Output the (X, Y) coordinate of the center of the cell containing the given text.  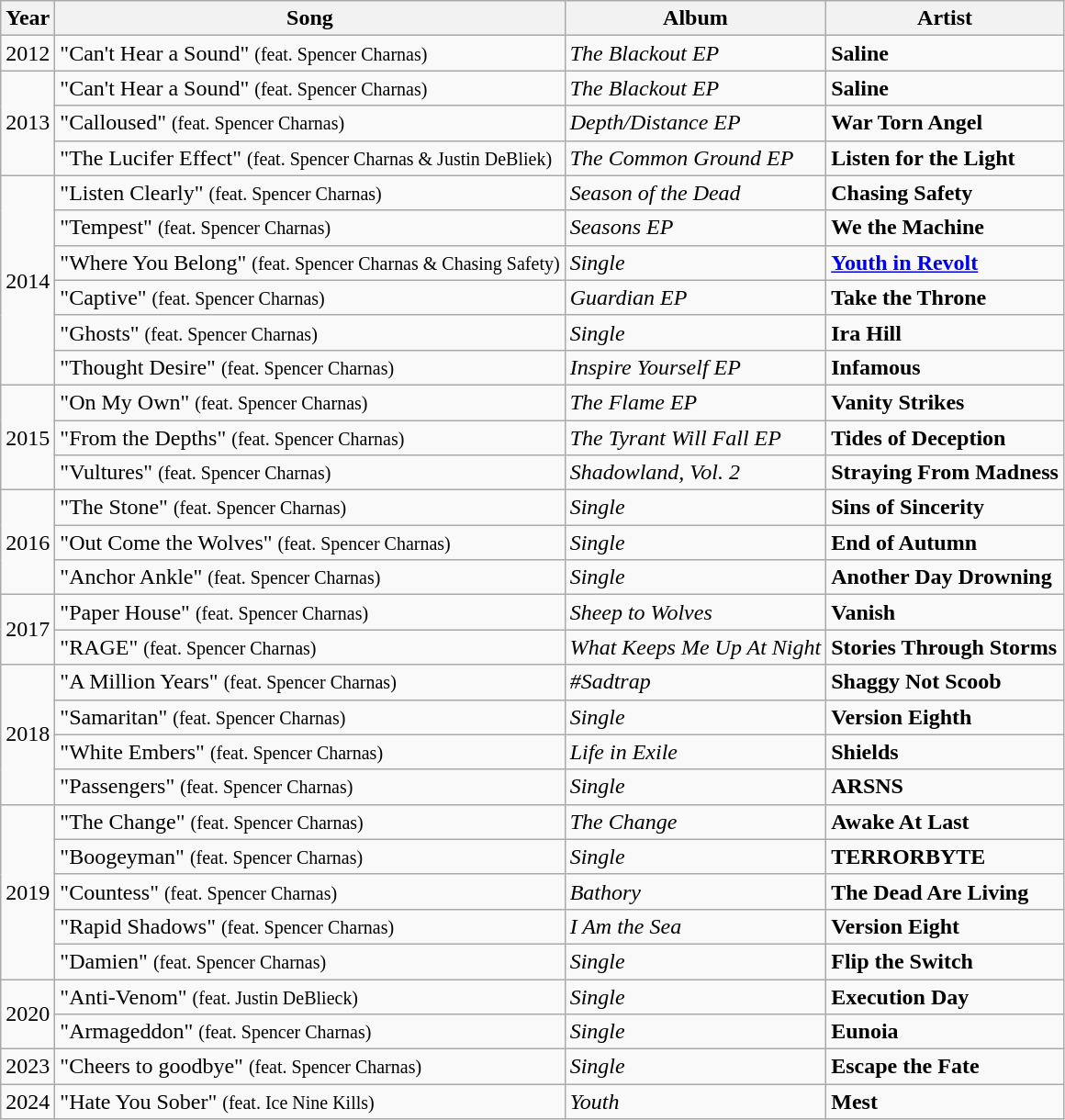
"Countess" (feat. Spencer Charnas) (310, 891)
2018 (28, 734)
"Vultures" (feat. Spencer Charnas) (310, 473)
"Captive" (feat. Spencer Charnas) (310, 297)
Shaggy Not Scoob (946, 682)
"Listen Clearly" (feat. Spencer Charnas) (310, 193)
2012 (28, 53)
"Hate You Sober" (feat. Ice Nine Kills) (310, 1102)
"Passengers" (feat. Spencer Charnas) (310, 787)
"The Lucifer Effect" (feat. Spencer Charnas & Justin DeBliek) (310, 158)
"On My Own" (feat. Spencer Charnas) (310, 402)
End of Autumn (946, 543)
Infamous (946, 367)
"Rapid Shadows" (feat. Spencer Charnas) (310, 926)
"RAGE" (feat. Spencer Charnas) (310, 647)
Stories Through Storms (946, 647)
Vanity Strikes (946, 402)
#Sadtrap (696, 682)
"A Million Years" (feat. Spencer Charnas) (310, 682)
Life in Exile (696, 752)
Eunoia (946, 1032)
Listen for the Light (946, 158)
"Cheers to goodbye" (feat. Spencer Charnas) (310, 1067)
Sheep to Wolves (696, 612)
"Samaritan" (feat. Spencer Charnas) (310, 717)
ARSNS (946, 787)
Escape the Fate (946, 1067)
2017 (28, 630)
War Torn Angel (946, 123)
Take the Throne (946, 297)
Artist (946, 18)
Inspire Yourself EP (696, 367)
Year (28, 18)
The Tyrant Will Fall EP (696, 438)
2024 (28, 1102)
"Armageddon" (feat. Spencer Charnas) (310, 1032)
"From the Depths" (feat. Spencer Charnas) (310, 438)
TERRORBYTE (946, 857)
Chasing Safety (946, 193)
I Am the Sea (696, 926)
Execution Day (946, 996)
Vanish (946, 612)
2015 (28, 437)
Youth (696, 1102)
Season of the Dead (696, 193)
Depth/Distance EP (696, 123)
2016 (28, 543)
2014 (28, 280)
Shields (946, 752)
Version Eighth (946, 717)
2020 (28, 1014)
Seasons EP (696, 228)
"Damien" (feat. Spencer Charnas) (310, 961)
The Change (696, 822)
"Thought Desire" (feat. Spencer Charnas) (310, 367)
Flip the Switch (946, 961)
"Boogeyman" (feat. Spencer Charnas) (310, 857)
Youth in Revolt (946, 263)
2023 (28, 1067)
Awake At Last (946, 822)
Version Eight (946, 926)
"The Stone" (feat. Spencer Charnas) (310, 508)
"Anti-Venom" (feat. Justin DeBlieck) (310, 996)
"Tempest" (feat. Spencer Charnas) (310, 228)
Shadowland, Vol. 2 (696, 473)
"Ghosts" (feat. Spencer Charnas) (310, 332)
Mest (946, 1102)
Sins of Sincerity (946, 508)
Bathory (696, 891)
Tides of Deception (946, 438)
What Keeps Me Up At Night (696, 647)
Another Day Drowning (946, 577)
"Where You Belong" (feat. Spencer Charnas & Chasing Safety) (310, 263)
We the Machine (946, 228)
Guardian EP (696, 297)
"The Change" (feat. Spencer Charnas) (310, 822)
"Calloused" (feat. Spencer Charnas) (310, 123)
"White Embers" (feat. Spencer Charnas) (310, 752)
Ira Hill (946, 332)
The Common Ground EP (696, 158)
2019 (28, 891)
"Anchor Ankle" (feat. Spencer Charnas) (310, 577)
"Out Come the Wolves" (feat. Spencer Charnas) (310, 543)
Straying From Madness (946, 473)
Album (696, 18)
The Flame EP (696, 402)
"Paper House" (feat. Spencer Charnas) (310, 612)
The Dead Are Living (946, 891)
2013 (28, 123)
Song (310, 18)
